Search for the cell housing the specified text and yield its (x, y) center coordinate. 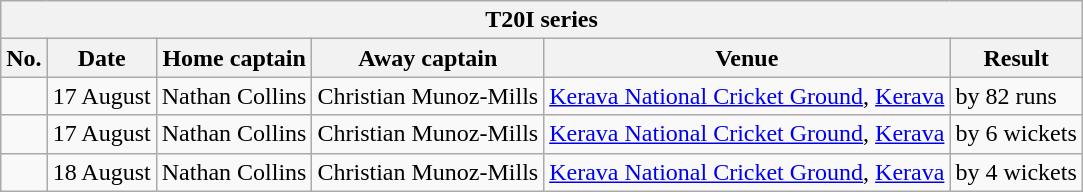
Date (102, 58)
by 6 wickets (1016, 134)
18 August (102, 172)
T20I series (542, 20)
Home captain (234, 58)
Result (1016, 58)
Venue (747, 58)
by 82 runs (1016, 96)
by 4 wickets (1016, 172)
No. (24, 58)
Away captain (428, 58)
